Pinpoint the cell where the given text exists, returning its [X, Y] midpoint coordinate. 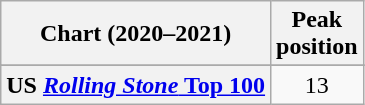
Peakposition [317, 34]
US Rolling Stone Top 100 [136, 85]
13 [317, 85]
Chart (2020–2021) [136, 34]
